Determine the [x, y] coordinate at the center of the cell enclosing the given text.  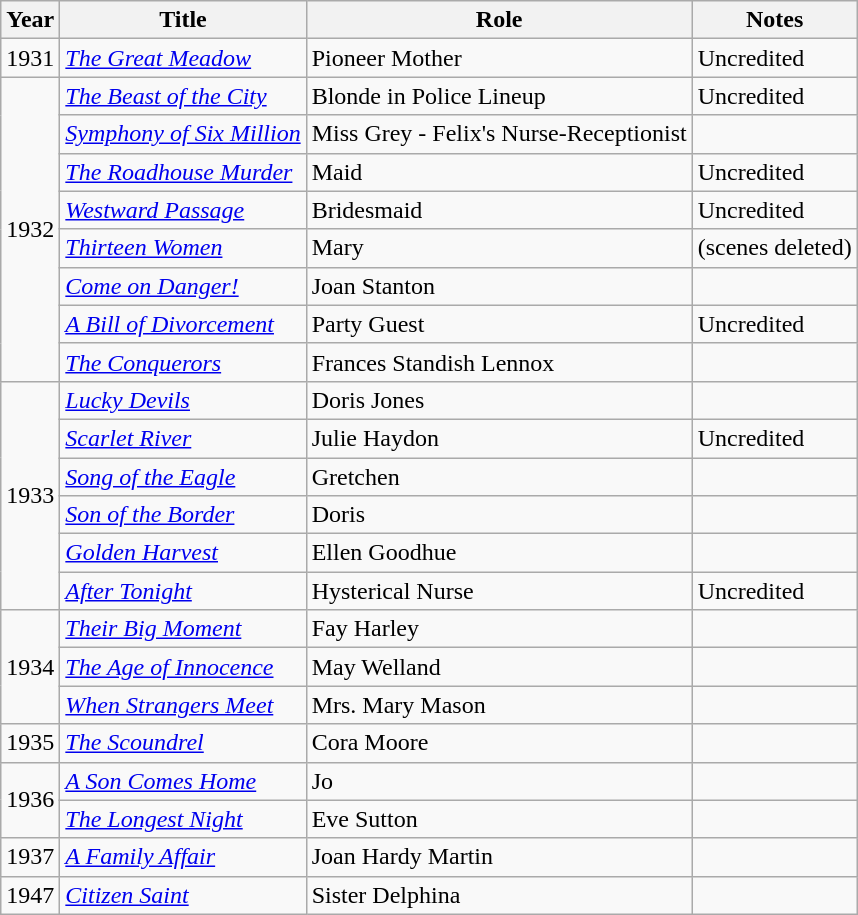
(scenes deleted) [774, 248]
After Tonight [183, 591]
Blonde in Police Lineup [499, 96]
Party Guest [499, 324]
The Great Meadow [183, 58]
Their Big Moment [183, 629]
Citizen Saint [183, 895]
The Scoundrel [183, 743]
Lucky Devils [183, 400]
Julie Haydon [499, 438]
1935 [30, 743]
Sister Delphina [499, 895]
Symphony of Six Million [183, 134]
1931 [30, 58]
Title [183, 20]
A Family Affair [183, 857]
1933 [30, 495]
Golden Harvest [183, 553]
The Age of Innocence [183, 667]
Come on Danger! [183, 286]
Doris [499, 515]
Joan Stanton [499, 286]
Mrs. Mary Mason [499, 705]
The Roadhouse Murder [183, 172]
Song of the Eagle [183, 477]
Hysterical Nurse [499, 591]
Miss Grey - Felix's Nurse-Receptionist [499, 134]
Cora Moore [499, 743]
A Son Comes Home [183, 781]
Doris Jones [499, 400]
Year [30, 20]
Thirteen Women [183, 248]
Eve Sutton [499, 819]
Frances Standish Lennox [499, 362]
May Welland [499, 667]
Scarlet River [183, 438]
1934 [30, 667]
Mary [499, 248]
The Beast of the City [183, 96]
Westward Passage [183, 210]
Jo [499, 781]
The Longest Night [183, 819]
Fay Harley [499, 629]
1937 [30, 857]
Bridesmaid [499, 210]
Gretchen [499, 477]
Ellen Goodhue [499, 553]
Maid [499, 172]
When Strangers Meet [183, 705]
Pioneer Mother [499, 58]
Son of the Border [183, 515]
Joan Hardy Martin [499, 857]
1932 [30, 229]
The Conquerors [183, 362]
1936 [30, 800]
A Bill of Divorcement [183, 324]
Notes [774, 20]
1947 [30, 895]
Role [499, 20]
